Provide the (x, y) coordinate of the cell's center where the given text is located.  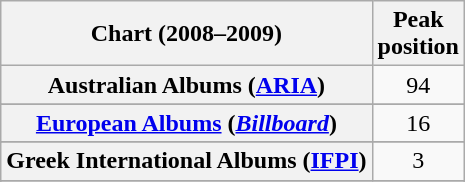
Peakposition (418, 34)
3 (418, 161)
Greek International Albums (IFPI) (186, 161)
Chart (2008–2009) (186, 34)
94 (418, 85)
16 (418, 123)
European Albums (Billboard) (186, 123)
Australian Albums (ARIA) (186, 85)
